Provide the (X, Y) coordinate of the cell's center where the given text is located.  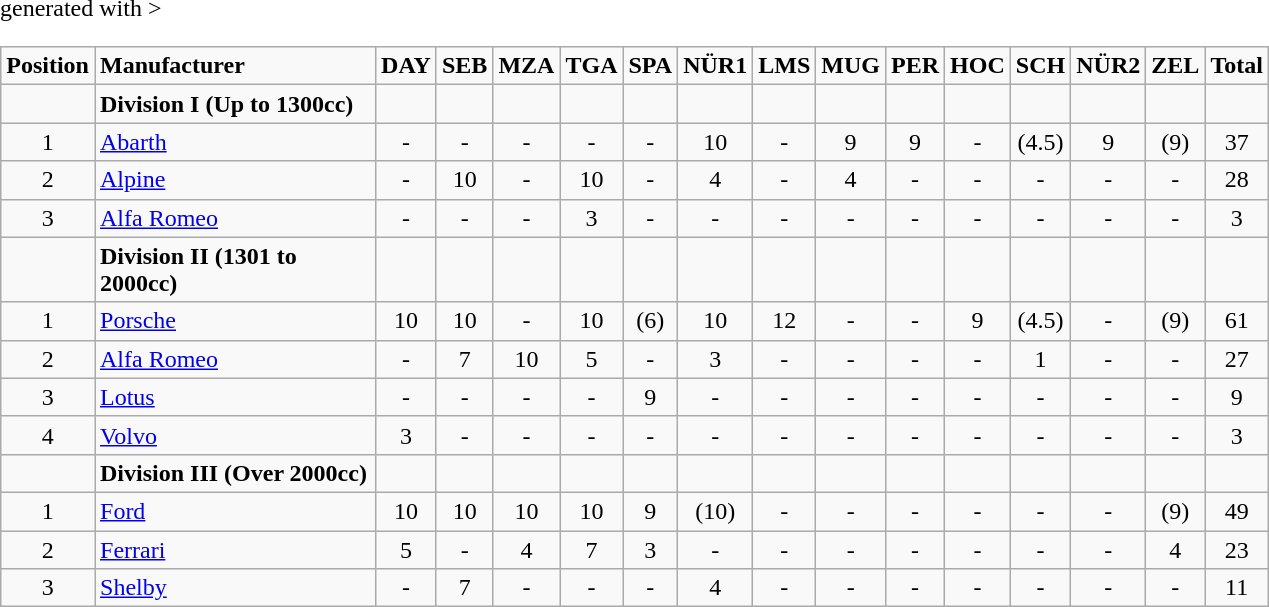
Total (1237, 66)
TGA (592, 66)
Shelby (234, 588)
Abarth (234, 142)
LMS (784, 66)
MUG (851, 66)
Division III (Over 2000cc) (234, 473)
(10) (716, 511)
12 (784, 321)
61 (1237, 321)
SCH (1040, 66)
28 (1237, 180)
27 (1237, 359)
Alpine (234, 180)
37 (1237, 142)
Division II (1301 to 2000cc) (234, 270)
Ferrari (234, 549)
SEB (464, 66)
23 (1237, 549)
Division I (Up to 1300cc) (234, 104)
Lotus (234, 397)
Porsche (234, 321)
NÜR2 (1108, 66)
DAY (406, 66)
11 (1237, 588)
PER (914, 66)
Position (48, 66)
NÜR1 (716, 66)
Ford (234, 511)
MZA (526, 66)
Volvo (234, 435)
49 (1237, 511)
(6) (650, 321)
Manufacturer (234, 66)
SPA (650, 66)
HOC (978, 66)
ZEL (1176, 66)
